Return the (X, Y) coordinate for the center point of the cell that contains the specified text.  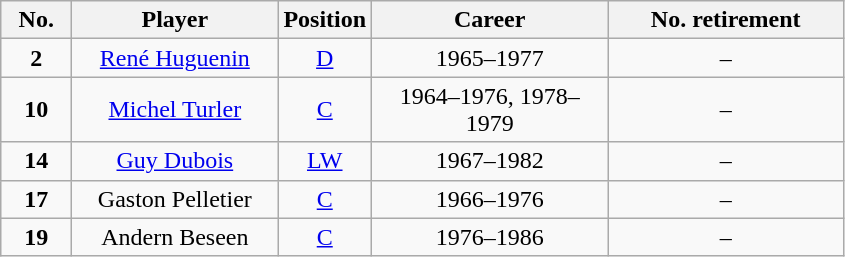
17 (36, 199)
10 (36, 110)
Position (325, 20)
14 (36, 161)
1965–1977 (490, 58)
1964–1976, 1978–1979 (490, 110)
No. retirement (726, 20)
No. (36, 20)
Player (175, 20)
Michel Turler (175, 110)
LW (325, 161)
Andern Beseen (175, 237)
2 (36, 58)
René Huguenin (175, 58)
Gaston Pelletier (175, 199)
1966–1976 (490, 199)
Guy Dubois (175, 161)
19 (36, 237)
D (325, 58)
1967–1982 (490, 161)
Career (490, 20)
1976–1986 (490, 237)
